Extract the (X, Y) coordinate from the center of the cell holding the provided text.  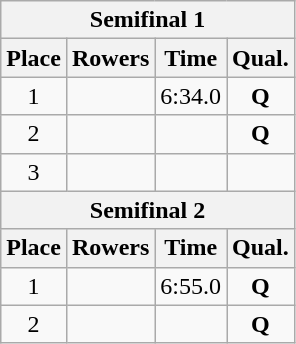
Semifinal 2 (148, 210)
3 (34, 172)
6:34.0 (191, 96)
6:55.0 (191, 286)
Semifinal 1 (148, 20)
